Determine the [x, y] coordinate at the center of the cell enclosing the given text.  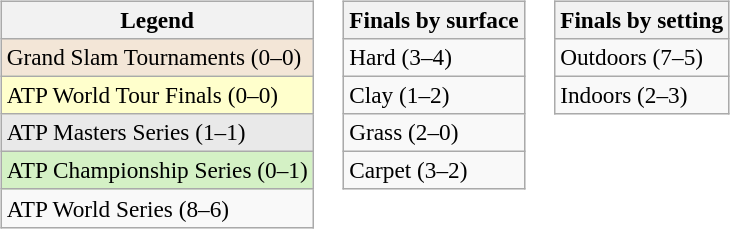
Grand Slam Tournaments (0–0) [157, 57]
Finals by surface [434, 20]
ATP World Series (8–6) [157, 208]
Clay (1–2) [434, 95]
Outdoors (7–5) [642, 57]
ATP Masters Series (1–1) [157, 133]
ATP Championship Series (0–1) [157, 171]
Hard (3–4) [434, 57]
Finals by setting [642, 20]
Indoors (2–3) [642, 95]
ATP World Tour Finals (0–0) [157, 95]
Legend [157, 20]
Carpet (3–2) [434, 171]
Grass (2–0) [434, 133]
